From the cell containing the given text, extract its center point as [X, Y] coordinate. 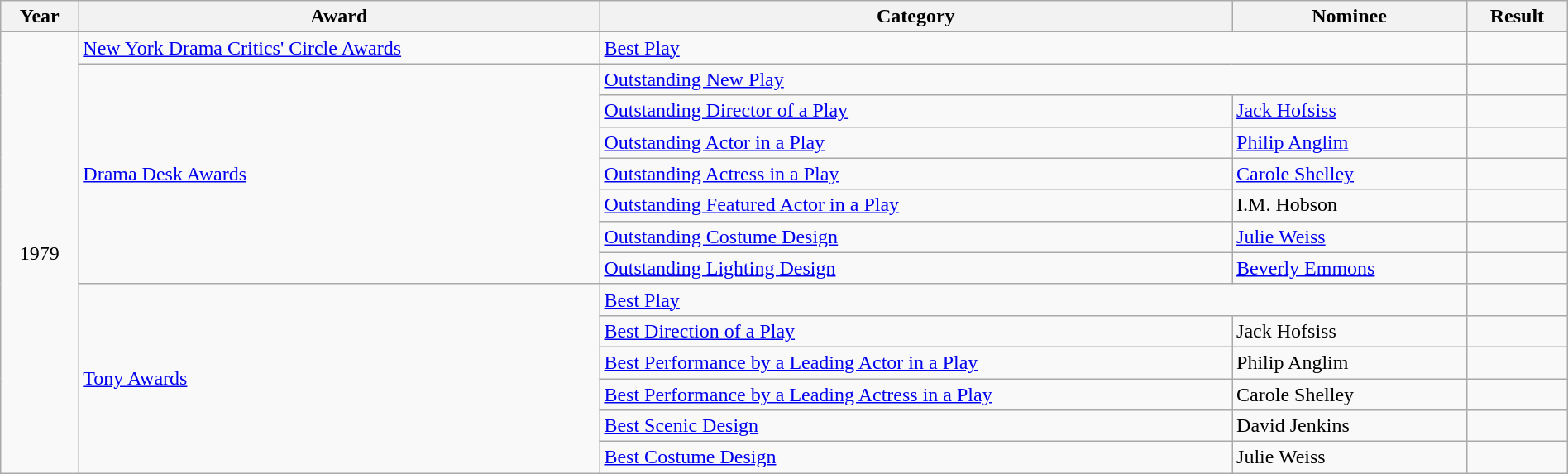
Tony Awards [339, 378]
Year [40, 17]
Outstanding Lighting Design [916, 268]
David Jenkins [1350, 426]
Beverly Emmons [1350, 268]
New York Drama Critics' Circle Awards [339, 48]
Best Scenic Design [916, 426]
Best Performance by a Leading Actor in a Play [916, 362]
Nominee [1350, 17]
I.M. Hobson [1350, 205]
Best Costume Design [916, 457]
Outstanding Actor in a Play [916, 142]
Category [916, 17]
1979 [40, 253]
Award [339, 17]
Outstanding Featured Actor in a Play [916, 205]
Outstanding Actress in a Play [916, 174]
Outstanding Director of a Play [916, 111]
Outstanding Costume Design [916, 237]
Drama Desk Awards [339, 174]
Result [1518, 17]
Best Direction of a Play [916, 331]
Outstanding New Play [1034, 79]
Best Performance by a Leading Actress in a Play [916, 395]
